Provide the (X, Y) coordinate of the cell's center where the given text is located.  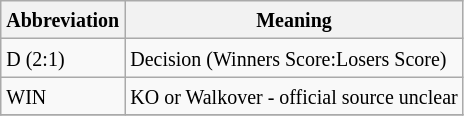
Meaning (294, 20)
D (2:1) (63, 58)
WIN (63, 96)
Decision (Winners Score:Losers Score) (294, 58)
Abbreviation (63, 20)
KO or Walkover - official source unclear (294, 96)
